Return the [x, y] coordinate for the center point of the cell that contains the specified text.  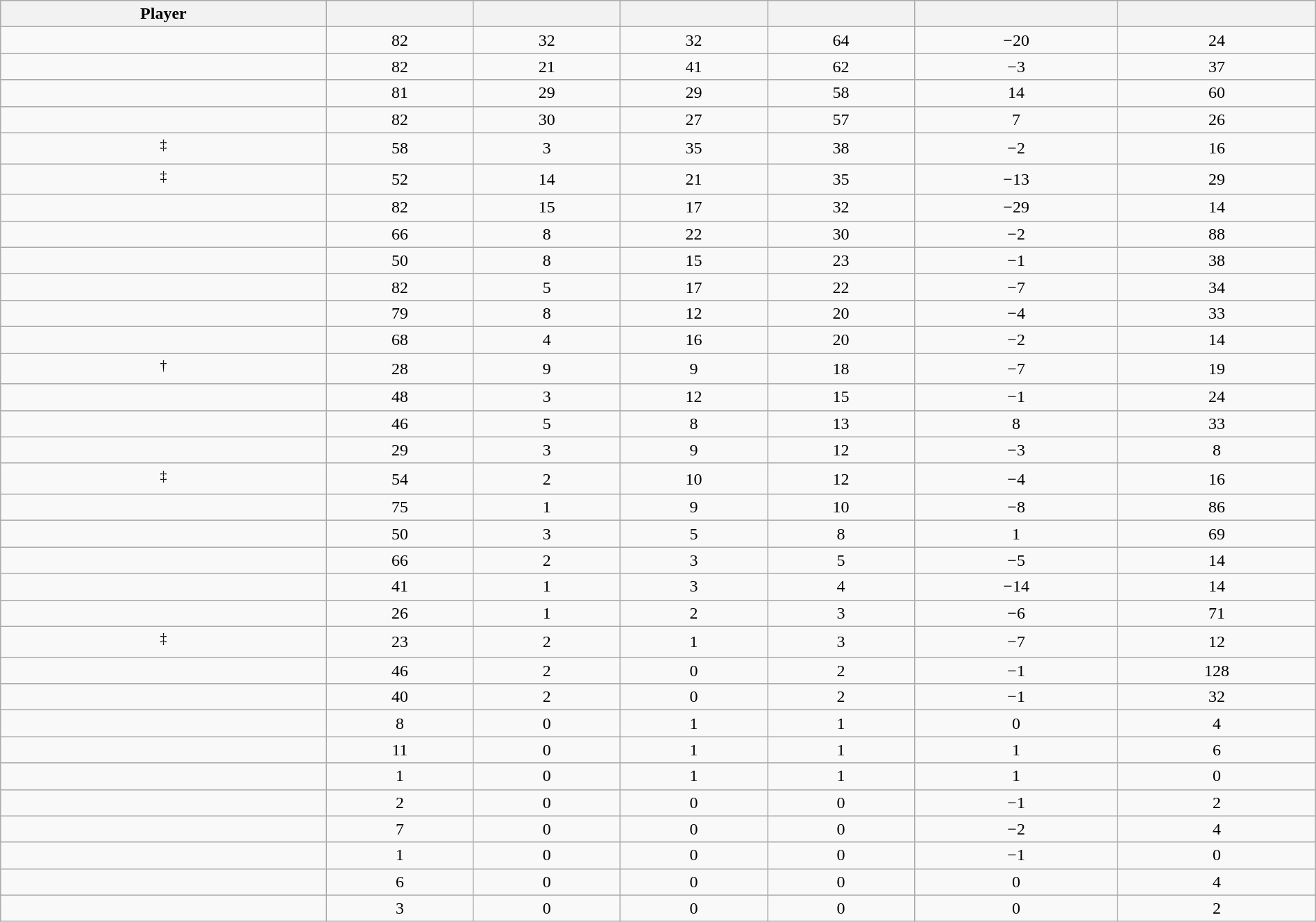
27 [694, 119]
−29 [1016, 208]
34 [1217, 287]
48 [400, 397]
79 [400, 313]
−6 [1016, 613]
86 [1217, 508]
40 [400, 697]
28 [400, 369]
−13 [1016, 179]
−14 [1016, 587]
75 [400, 508]
81 [400, 93]
−20 [1016, 40]
19 [1217, 369]
71 [1217, 613]
128 [1217, 671]
13 [841, 424]
62 [841, 67]
−8 [1016, 508]
69 [1217, 534]
54 [400, 479]
Player [164, 14]
64 [841, 40]
† [164, 369]
57 [841, 119]
52 [400, 179]
−5 [1016, 560]
88 [1217, 234]
18 [841, 369]
11 [400, 750]
37 [1217, 67]
60 [1217, 93]
68 [400, 340]
